Determine the (x, y) coordinate at the center of the cell enclosing the given text.  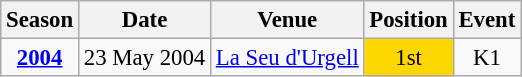
K1 (487, 58)
Date (144, 20)
Position (408, 20)
Venue (288, 20)
Event (487, 20)
2004 (40, 58)
La Seu d'Urgell (288, 58)
23 May 2004 (144, 58)
Season (40, 20)
1st (408, 58)
